Extract the [X, Y] coordinate from the center of the cell holding the provided text.  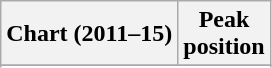
Peakposition [224, 34]
Chart (2011–15) [90, 34]
